Locate the cell with the specified text and output its [X, Y] center coordinate. 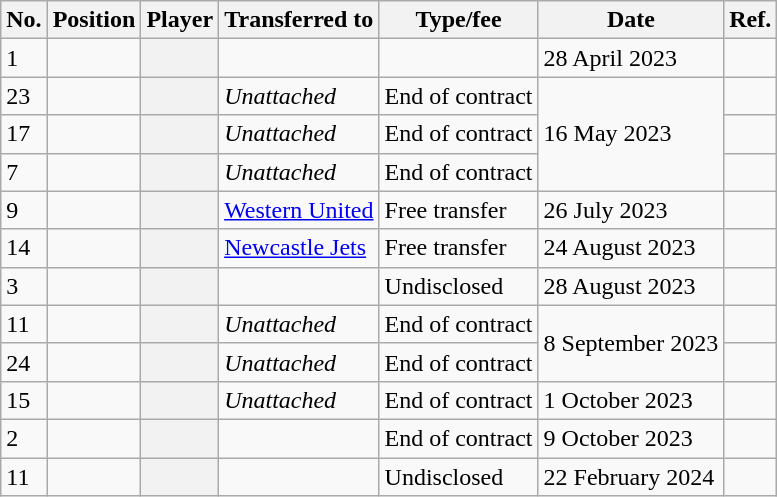
Transferred to [299, 20]
Ref. [750, 20]
8 September 2023 [631, 343]
No. [24, 20]
28 April 2023 [631, 58]
22 February 2024 [631, 477]
15 [24, 400]
7 [24, 172]
3 [24, 286]
9 October 2023 [631, 438]
24 [24, 362]
Date [631, 20]
16 May 2023 [631, 134]
14 [24, 248]
28 August 2023 [631, 286]
Newcastle Jets [299, 248]
17 [24, 134]
Position [94, 20]
2 [24, 438]
26 July 2023 [631, 210]
Type/fee [458, 20]
1 October 2023 [631, 400]
24 August 2023 [631, 248]
9 [24, 210]
Western United [299, 210]
1 [24, 58]
Player [180, 20]
23 [24, 96]
